Scan for the cell matching the given text and deliver its [X, Y] coordinate at center. 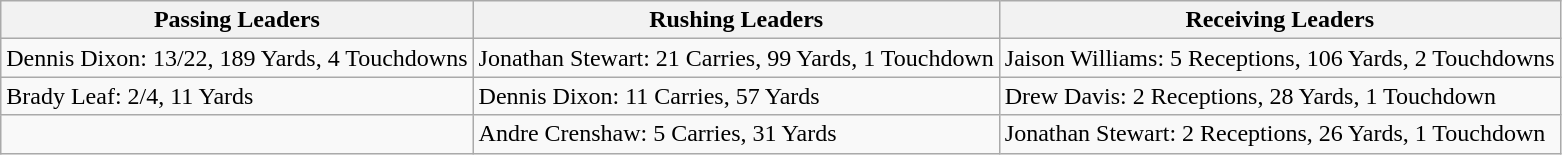
Dennis Dixon: 13/22, 189 Yards, 4 Touchdowns [237, 58]
Rushing Leaders [736, 20]
Passing Leaders [237, 20]
Andre Crenshaw: 5 Carries, 31 Yards [736, 134]
Jaison Williams: 5 Receptions, 106 Yards, 2 Touchdowns [1280, 58]
Brady Leaf: 2/4, 11 Yards [237, 96]
Jonathan Stewart: 2 Receptions, 26 Yards, 1 Touchdown [1280, 134]
Receiving Leaders [1280, 20]
Drew Davis: 2 Receptions, 28 Yards, 1 Touchdown [1280, 96]
Dennis Dixon: 11 Carries, 57 Yards [736, 96]
Jonathan Stewart: 21 Carries, 99 Yards, 1 Touchdown [736, 58]
